For the text-containing cell, return its midpoint in [X, Y] coordinate format. 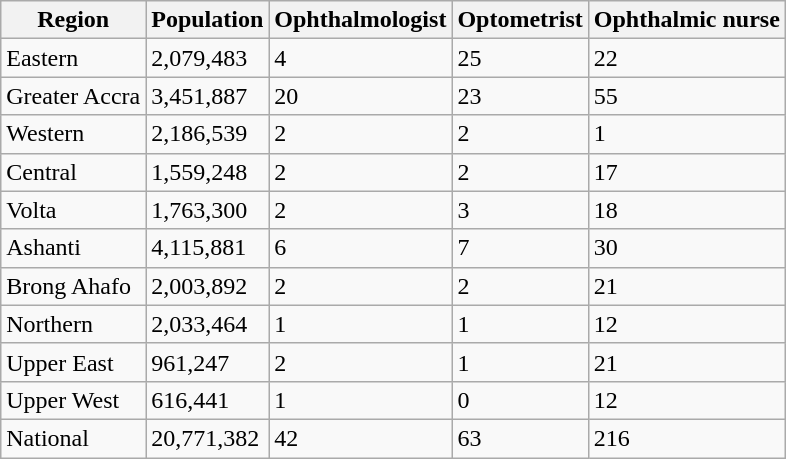
Brong Ahafo [74, 286]
Western [74, 134]
616,441 [208, 400]
Greater Accra [74, 96]
Northern [74, 324]
63 [520, 438]
Eastern [74, 58]
Ophthalmic nurse [686, 20]
Optometrist [520, 20]
17 [686, 172]
3 [520, 210]
Upper East [74, 362]
1,763,300 [208, 210]
Ophthalmologist [360, 20]
25 [520, 58]
18 [686, 210]
22 [686, 58]
23 [520, 96]
961,247 [208, 362]
55 [686, 96]
20,771,382 [208, 438]
2,079,483 [208, 58]
Central [74, 172]
2,033,464 [208, 324]
4,115,881 [208, 248]
7 [520, 248]
6 [360, 248]
2,186,539 [208, 134]
42 [360, 438]
216 [686, 438]
Ashanti [74, 248]
Region [74, 20]
Volta [74, 210]
Population [208, 20]
20 [360, 96]
2,003,892 [208, 286]
3,451,887 [208, 96]
Upper West [74, 400]
1,559,248 [208, 172]
0 [520, 400]
National [74, 438]
30 [686, 248]
4 [360, 58]
